Extract the [x, y] coordinate from the center of the cell holding the provided text.  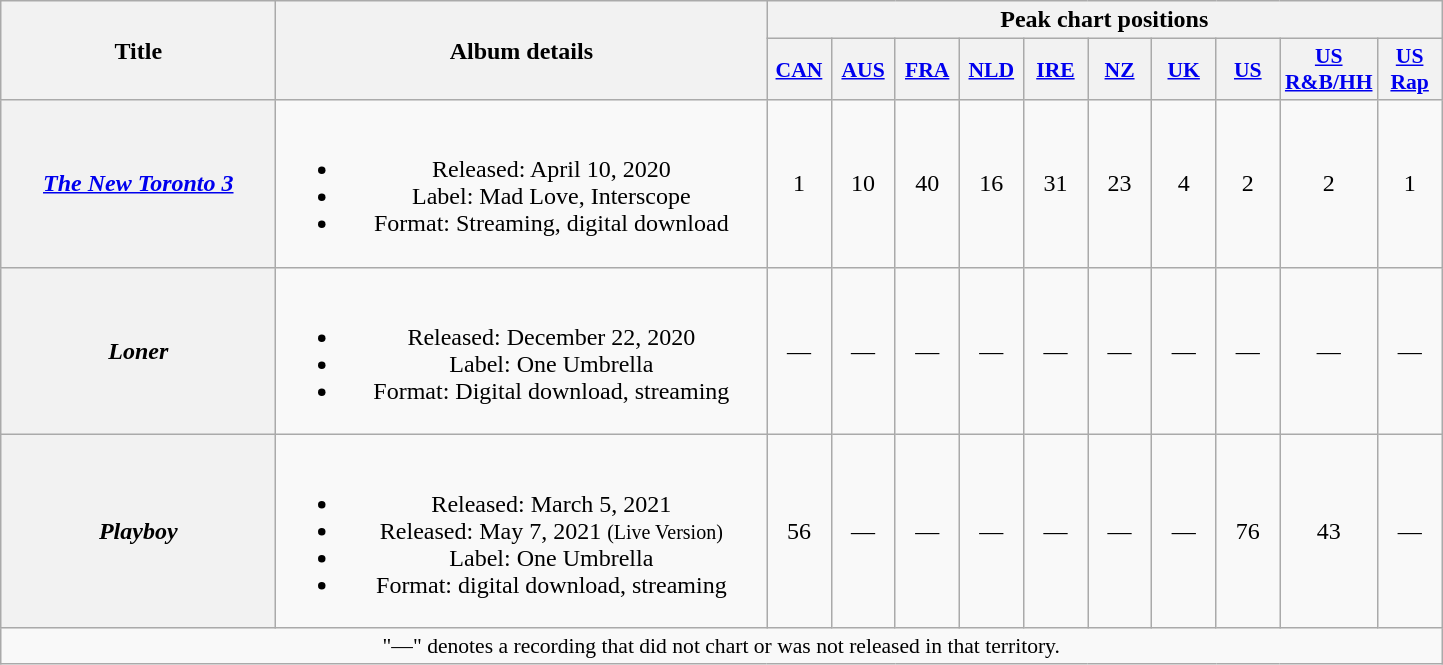
76 [1248, 531]
56 [799, 531]
AUS [863, 70]
IRE [1055, 70]
Released: December 22, 2020Label: One UmbrellaFormat: Digital download, streaming [522, 350]
Album details [522, 50]
UK [1184, 70]
4 [1184, 184]
10 [863, 184]
US [1248, 70]
The New Toronto 3 [138, 184]
CAN [799, 70]
Playboy [138, 531]
31 [1055, 184]
23 [1120, 184]
"—" denotes a recording that did not chart or was not released in that territory. [722, 646]
Title [138, 50]
US R&B/HH [1329, 70]
40 [927, 184]
Released: March 5, 2021Released: May 7, 2021 (Live Version)Label: One UmbrellaFormat: digital download, streaming [522, 531]
NZ [1120, 70]
Peak chart positions [1104, 20]
US Rap [1410, 70]
Released: April 10, 2020Label: Mad Love, InterscopeFormat: Streaming, digital download [522, 184]
NLD [991, 70]
Loner [138, 350]
43 [1329, 531]
FRA [927, 70]
16 [991, 184]
